Locate the cell with the specified text and output its (X, Y) center coordinate. 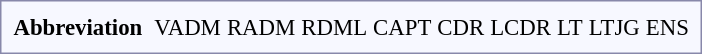
VADM (188, 27)
RADM (260, 27)
LCDR (521, 27)
ENS (667, 27)
LTJG (614, 27)
Abbreviation (78, 27)
CDR (461, 27)
CAPT (402, 27)
RDML (334, 27)
LT (570, 27)
